Search for the cell housing the specified text and yield its [x, y] center coordinate. 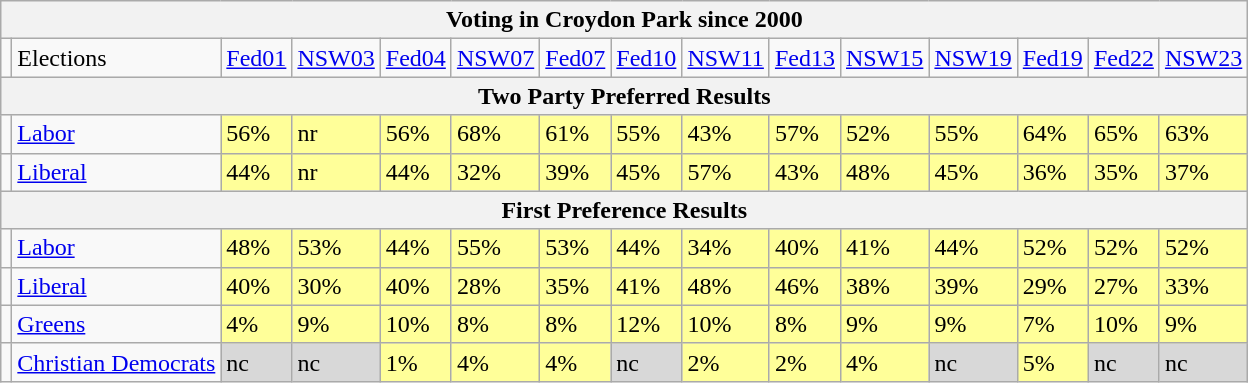
34% [726, 248]
5% [1052, 362]
Two Party Preferred Results [624, 96]
68% [495, 134]
65% [1124, 134]
7% [1052, 324]
30% [336, 286]
Voting in Croydon Park since 2000 [624, 20]
Fed22 [1124, 58]
Fed01 [256, 58]
64% [1052, 134]
63% [1203, 134]
1% [416, 362]
28% [495, 286]
27% [1124, 286]
37% [1203, 172]
61% [576, 134]
12% [646, 324]
NSW07 [495, 58]
NSW11 [726, 58]
29% [1052, 286]
Christian Democrats [116, 362]
Fed10 [646, 58]
Greens [116, 324]
NSW03 [336, 58]
NSW19 [973, 58]
33% [1203, 286]
36% [1052, 172]
Fed07 [576, 58]
Elections [116, 58]
NSW23 [1203, 58]
Fed04 [416, 58]
Fed13 [804, 58]
NSW15 [884, 58]
Fed19 [1052, 58]
32% [495, 172]
46% [804, 286]
38% [884, 286]
First Preference Results [624, 210]
